Return (X, Y) of the center of cell containing provided text 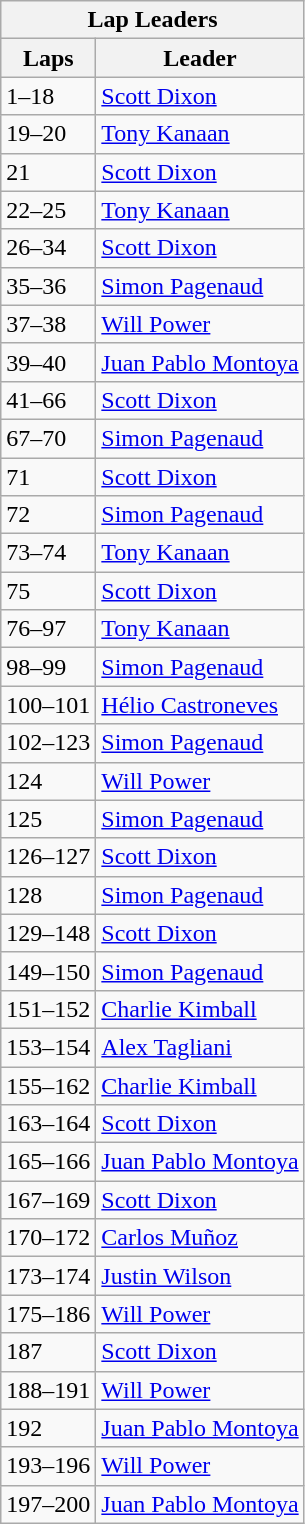
102–123 (48, 743)
170–172 (48, 1238)
Hélio Castroneves (200, 705)
125 (48, 819)
21 (48, 172)
100–101 (48, 705)
41–66 (48, 400)
73–74 (48, 553)
192 (48, 1428)
155–162 (48, 1085)
76–97 (48, 629)
Lap Leaders (152, 20)
Alex Tagliani (200, 1047)
26–34 (48, 248)
22–25 (48, 210)
175–186 (48, 1314)
Carlos Muñoz (200, 1238)
188–191 (48, 1390)
98–99 (48, 667)
71 (48, 477)
124 (48, 781)
35–36 (48, 286)
1–18 (48, 96)
Justin Wilson (200, 1276)
173–174 (48, 1276)
128 (48, 895)
Laps (48, 58)
163–164 (48, 1124)
126–127 (48, 857)
19–20 (48, 134)
197–200 (48, 1504)
72 (48, 515)
187 (48, 1352)
37–38 (48, 324)
39–40 (48, 362)
193–196 (48, 1466)
Leader (200, 58)
153–154 (48, 1047)
67–70 (48, 438)
167–169 (48, 1200)
165–166 (48, 1162)
149–150 (48, 971)
151–152 (48, 1009)
129–148 (48, 933)
75 (48, 591)
